Search for the cell housing the specified text and yield its (x, y) center coordinate. 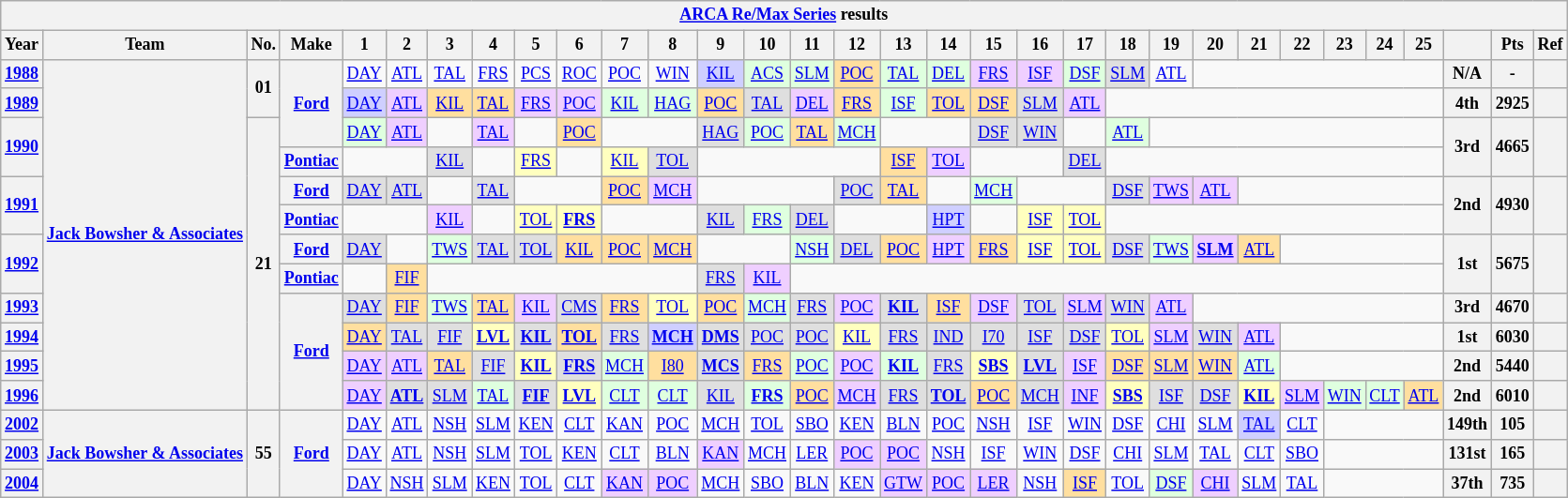
14 (948, 45)
1993 (23, 308)
1995 (23, 366)
1990 (23, 146)
2004 (23, 484)
1988 (23, 73)
N/A (1468, 73)
PCS (536, 73)
9 (721, 45)
4 (494, 45)
No. (263, 45)
24 (1385, 45)
Year (23, 45)
3 (450, 45)
149th (1468, 424)
12 (857, 45)
1994 (23, 338)
1989 (23, 103)
6 (580, 45)
1992 (23, 264)
1996 (23, 396)
735 (1513, 484)
10 (768, 45)
6010 (1513, 396)
2003 (23, 454)
IND (948, 338)
105 (1513, 424)
CMS (580, 308)
1991 (23, 205)
19 (1171, 45)
5675 (1513, 264)
8 (672, 45)
I70 (994, 338)
Team (145, 45)
MCS (721, 366)
165 (1513, 454)
22 (1302, 45)
17 (1085, 45)
Make (312, 45)
5 (536, 45)
6030 (1513, 338)
I80 (672, 366)
18 (1128, 45)
25 (1423, 45)
5440 (1513, 366)
11 (812, 45)
DMS (721, 338)
2002 (23, 424)
01 (263, 88)
ARCA Re/Max Series results (784, 15)
- (1513, 73)
4665 (1513, 146)
131st (1468, 454)
Pts (1513, 45)
55 (263, 454)
GTW (904, 484)
7 (625, 45)
37th (1468, 484)
15 (994, 45)
4930 (1513, 205)
4670 (1513, 308)
13 (904, 45)
16 (1040, 45)
Ref (1550, 45)
ACS (768, 73)
1 (364, 45)
2 (407, 45)
2925 (1513, 103)
20 (1215, 45)
INF (1085, 396)
ROC (580, 73)
4th (1468, 103)
23 (1344, 45)
